For the text-containing cell, return its midpoint in [x, y] coordinate format. 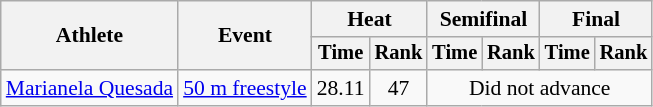
Athlete [90, 36]
Did not advance [540, 88]
50 m freestyle [245, 88]
Marianela Quesada [90, 88]
28.11 [341, 88]
Final [596, 19]
Semifinal [483, 19]
Heat [370, 19]
47 [399, 88]
Event [245, 36]
